Find where the given text appears and provide that cell's center as (x, y) coordinate. 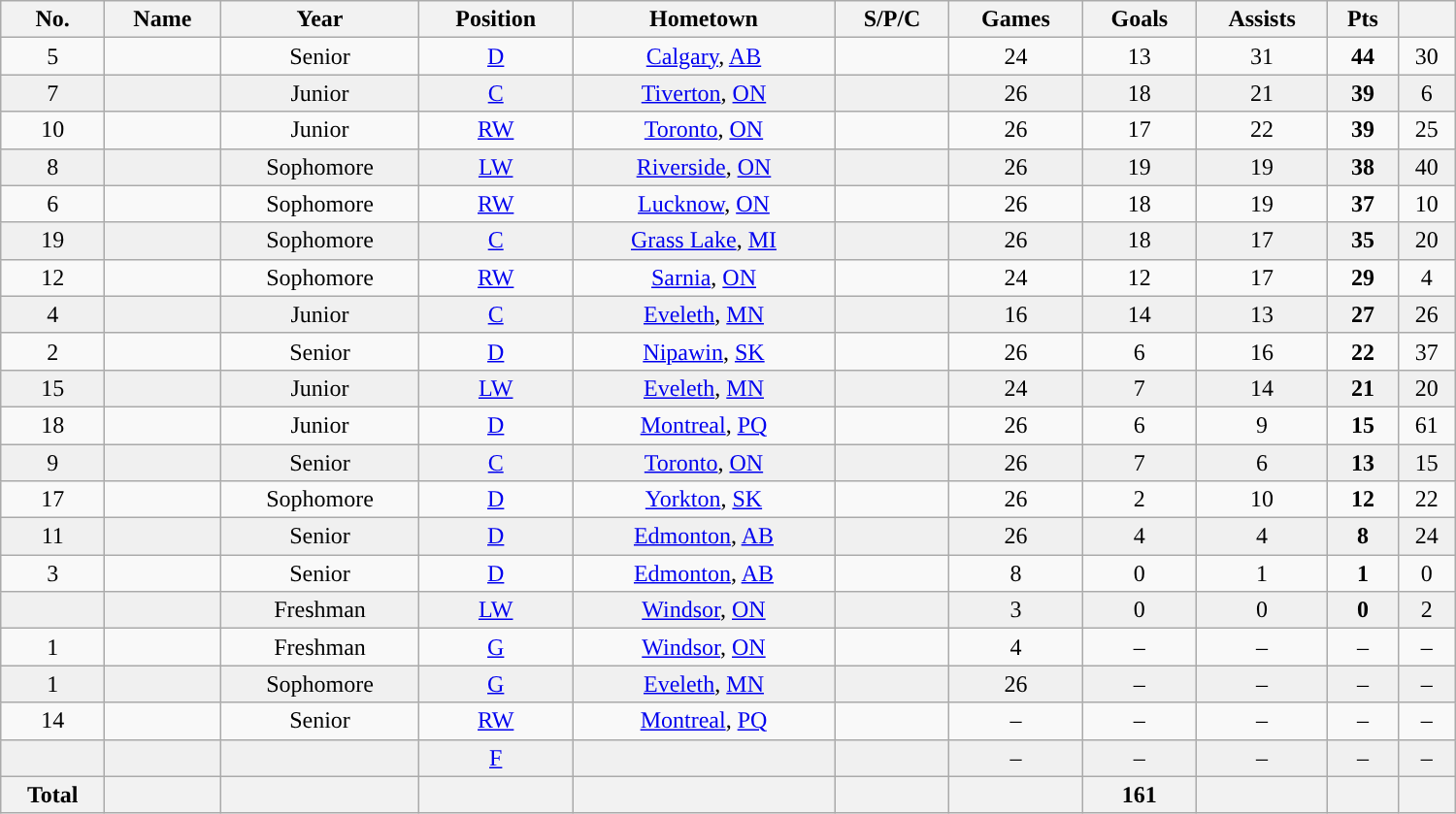
Position (496, 19)
Name (163, 19)
Tiverton, ON (705, 93)
5 (52, 56)
Grass Lake, MI (705, 241)
30 (1427, 56)
Calgary, AB (705, 56)
Nipawin, SK (705, 351)
No. (52, 19)
Assists (1262, 19)
61 (1427, 425)
F (496, 758)
25 (1427, 130)
27 (1363, 314)
Yorkton, SK (705, 500)
11 (52, 537)
38 (1363, 167)
Hometown (705, 19)
Pts (1363, 19)
Total (52, 795)
44 (1363, 56)
35 (1363, 241)
161 (1140, 795)
29 (1363, 277)
40 (1427, 167)
Goals (1140, 19)
Riverside, ON (705, 167)
Lucknow, ON (705, 204)
Year (320, 19)
Games (1015, 19)
S/P/C (891, 19)
Sarnia, ON (705, 277)
31 (1262, 56)
